Find where the given text appears and provide that cell's center as (x, y) coordinate. 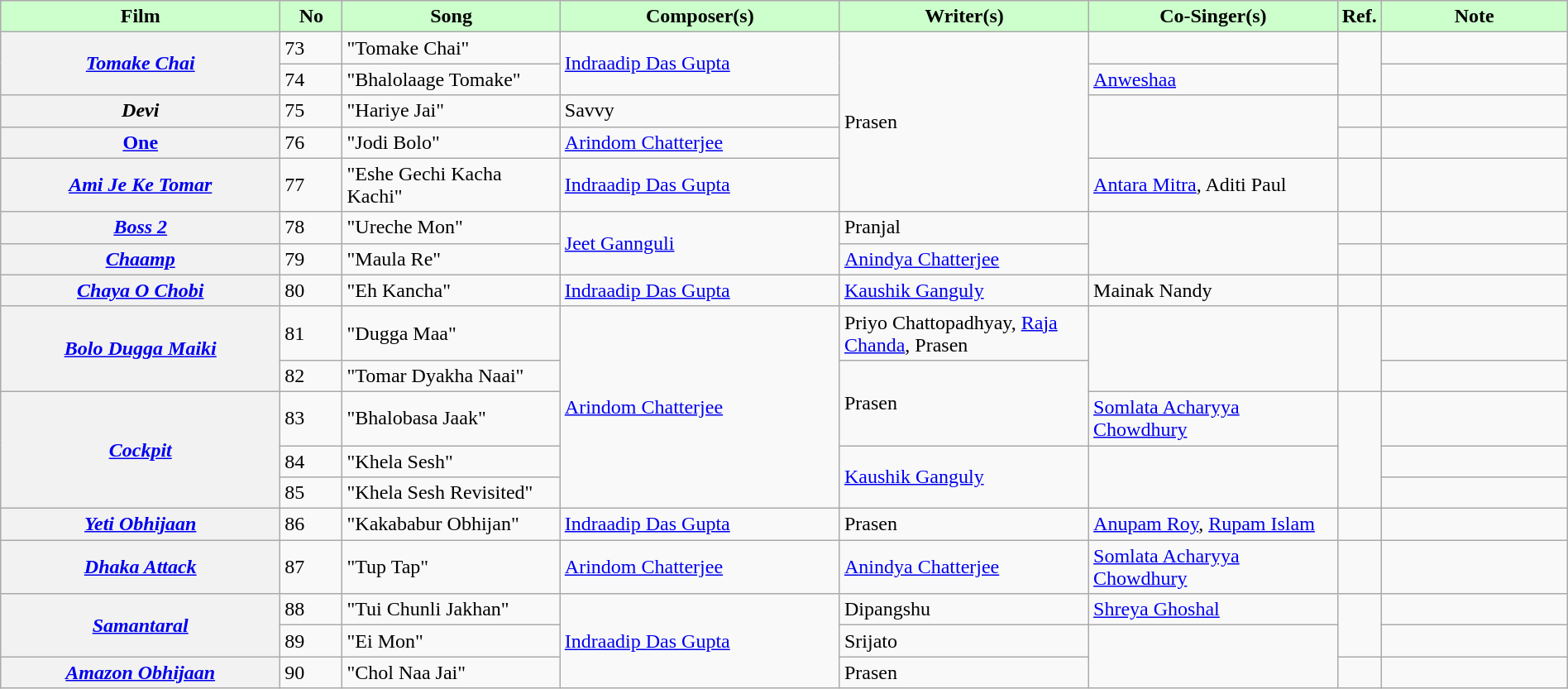
Anupam Roy, Rupam Islam (1214, 524)
82 (311, 376)
85 (311, 493)
Ami Je Ke Tomar (141, 185)
Savvy (700, 111)
"Maula Re" (452, 259)
Song (452, 17)
Dhaka Attack (141, 567)
No (311, 17)
Ref. (1360, 17)
"Ureche Mon" (452, 227)
Chaamp (141, 259)
Devi (141, 111)
"Bhalolaage Tomake" (452, 79)
"Jodi Bolo" (452, 142)
"Tomar Dyakha Naai" (452, 376)
Note (1474, 17)
Shreya Ghoshal (1214, 610)
"Chol Naa Jai" (452, 672)
Co-Singer(s) (1214, 17)
Srijato (964, 641)
Jeet Gannguli (700, 243)
73 (311, 48)
Boss 2 (141, 227)
Priyo Chattopadhyay, Raja Chanda, Prasen (964, 333)
87 (311, 567)
Mainak Nandy (1214, 290)
89 (311, 641)
Cockpit (141, 450)
88 (311, 610)
"Dugga Maa" (452, 333)
81 (311, 333)
Samantaral (141, 625)
Tomake Chai (141, 64)
"Ei Mon" (452, 641)
"Tup Tap" (452, 567)
84 (311, 461)
78 (311, 227)
Film (141, 17)
83 (311, 419)
Antara Mitra, Aditi Paul (1214, 185)
Amazon Obhijaan (141, 672)
79 (311, 259)
"Kakababur Obhijan" (452, 524)
Chaya O Chobi (141, 290)
Anweshaa (1214, 79)
"Bhalobasa Jaak" (452, 419)
75 (311, 111)
74 (311, 79)
Writer(s) (964, 17)
"Khela Sesh" (452, 461)
76 (311, 142)
One (141, 142)
Bolo Dugga Maiki (141, 349)
"Tui Chunli Jakhan" (452, 610)
"Eshe Gechi Kacha Kachi" (452, 185)
90 (311, 672)
77 (311, 185)
80 (311, 290)
Yeti Obhijaan (141, 524)
"Tomake Chai" (452, 48)
Pranjal (964, 227)
"Hariye Jai" (452, 111)
Dipangshu (964, 610)
Composer(s) (700, 17)
"Khela Sesh Revisited" (452, 493)
"Eh Kancha" (452, 290)
86 (311, 524)
